From the cell containing the given text, extract its center point as (x, y) coordinate. 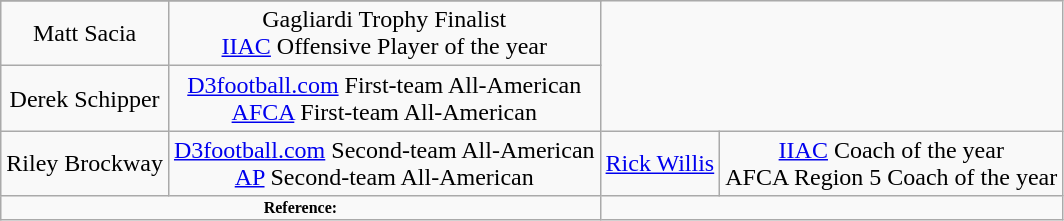
Riley Brockway (85, 164)
Rick Willis (660, 164)
Matt Sacia (85, 34)
D3football.com First-team All-AmericanAFCA First-team All-American (384, 98)
Derek Schipper (85, 98)
Gagliardi Trophy FinalistIIAC Offensive Player of the year (384, 34)
D3football.com Second-team All-AmericanAP Second-team All-American (384, 164)
Reference: (300, 208)
IIAC Coach of the yearAFCA Region 5 Coach of the year (892, 164)
